Find where the given text appears and provide that cell's center as (X, Y) coordinate. 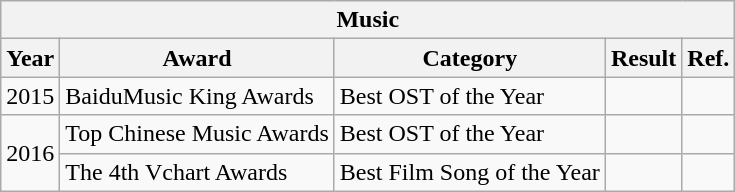
BaiduMusic King Awards (197, 96)
Year (30, 58)
Category (470, 58)
Ref. (708, 58)
Top Chinese Music Awards (197, 134)
Music (368, 20)
Best Film Song of the Year (470, 172)
2016 (30, 153)
Result (643, 58)
2015 (30, 96)
Award (197, 58)
The 4th Vchart Awards (197, 172)
